Locate the cell with the specified text and output its [X, Y] center coordinate. 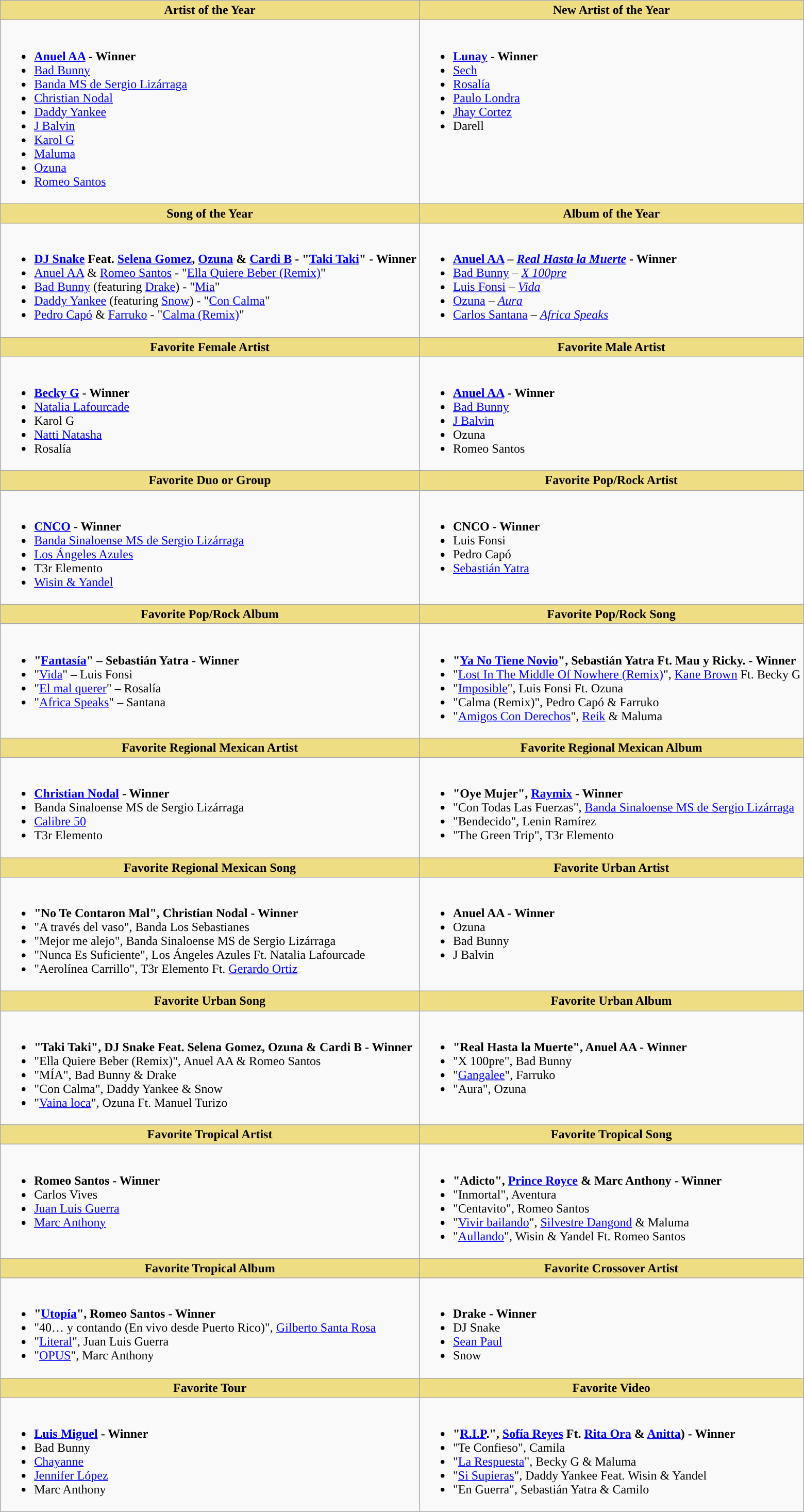
Favorite Male Artist [611, 347]
Favorite Tropical Album [210, 1268]
Lunay - WinnerSechRosalíaPaulo LondraJhay CortezDarell [611, 112]
Favorite Tropical Song [611, 1135]
"Utopía", Romeo Santos - Winner"40… y contando (En vivo desde Puerto Rico)", Gilberto Santa Rosa"Literal", Juan Luis Guerra"OPUS", Marc Anthony [210, 1328]
Favorite Pop/Rock Song [611, 614]
Favorite Duo or Group [210, 480]
Favorite Regional Mexican Song [210, 868]
"Fantasía" – Sebastián Yatra - Winner"Vida" – Luis Fonsi"El mal querer" – Rosalía"Africa Speaks" – Santana [210, 680]
Favorite Regional Mexican Artist [210, 747]
Anuel AA – Real Hasta la Muerte - WinnerBad Bunny – X 100preLuis Fonsi – VidaOzuna – AuraCarlos Santana – Africa Speaks [611, 280]
Drake - WinnerDJ SnakeSean PaulSnow [611, 1328]
Album of the Year [611, 213]
Favorite Female Artist [210, 347]
Favorite Urban Song [210, 1001]
Favorite Pop/Rock Artist [611, 480]
Favorite Pop/Rock Album [210, 614]
Luis Miguel - WinnerBad BunnyChayanneJennifer LópezMarc Anthony [210, 1455]
Romeo Santos - WinnerCarlos VivesJuan Luis GuerraMarc Anthony [210, 1201]
Favorite Crossover Artist [611, 1268]
Artist of the Year [210, 10]
"Real Hasta la Muerte", Anuel AA - Winner"X 100pre", Bad Bunny"Gangalee", Farruko"Aura", Ozuna [611, 1068]
Favorite Urban Album [611, 1001]
Favorite Tropical Artist [210, 1135]
Christian Nodal - WinnerBanda Sinaloense MS de Sergio LizárragaCalibre 50T3r Elemento [210, 807]
New Artist of the Year [611, 10]
Favorite Video [611, 1388]
"Oye Mujer", Raymix - Winner"Con Todas Las Fuerzas", Banda Sinaloense MS de Sergio Lizárraga"Bendecido", Lenin Ramírez"The Green Trip", T3r Elemento [611, 807]
Becky G - WinnerNatalia LafourcadeKarol GNatti NatashaRosalía [210, 413]
CNCO - WinnerLuis FonsiPedro CapóSebastián Yatra [611, 547]
Song of the Year [210, 213]
Anuel AA - WinnerOzunaBad BunnyJ Balvin [611, 934]
Favorite Tour [210, 1388]
Favorite Urban Artist [611, 868]
Anuel AA - WinnerBad BunnyBanda MS de Sergio LizárragaChristian NodalDaddy YankeeJ BalvinKarol GMalumaOzunaRomeo Santos [210, 112]
Anuel AA - WinnerBad BunnyJ BalvinOzunaRomeo Santos [611, 413]
Favorite Regional Mexican Album [611, 747]
CNCO - WinnerBanda Sinaloense MS de Sergio LizárragaLos Ángeles AzulesT3r ElementoWisin & Yandel [210, 547]
